Scan for the cell matching the given text and deliver its [x, y] coordinate at center. 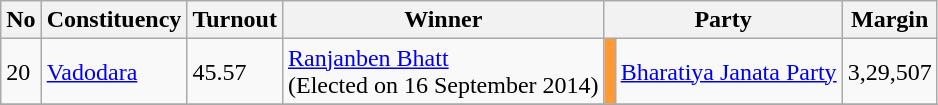
Winner [443, 20]
Bharatiya Janata Party [728, 72]
Ranjanben Bhatt(Elected on 16 September 2014) [443, 72]
45.57 [235, 72]
No [21, 20]
20 [21, 72]
Constituency [114, 20]
Party [723, 20]
3,29,507 [890, 72]
Margin [890, 20]
Vadodara [114, 72]
Turnout [235, 20]
